Return the [X, Y] coordinate for the center point of the cell that contains the specified text.  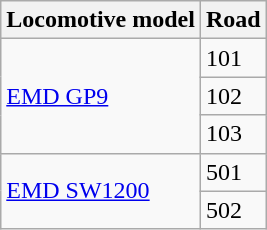
502 [233, 210]
103 [233, 134]
Locomotive model [101, 20]
501 [233, 172]
EMD GP9 [101, 96]
Road [233, 20]
EMD SW1200 [101, 191]
101 [233, 58]
102 [233, 96]
